Locate the cell with the specified text and output its [x, y] center coordinate. 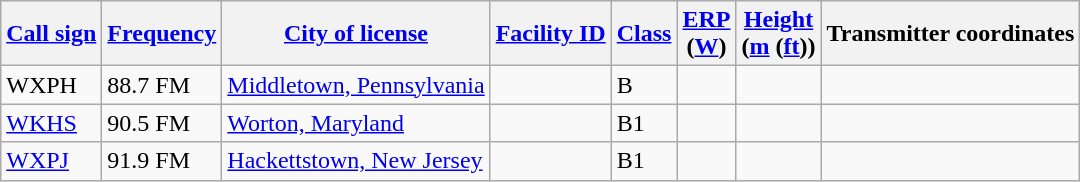
Transmitter coordinates [950, 34]
91.9 FM [162, 161]
Class [644, 34]
Height(m (ft)) [778, 34]
90.5 FM [162, 123]
WKHS [52, 123]
88.7 FM [162, 85]
Middletown, Pennsylvania [356, 85]
WXPH [52, 85]
Frequency [162, 34]
ERP(W) [706, 34]
City of license [356, 34]
Call sign [52, 34]
Worton, Maryland [356, 123]
Hackettstown, New Jersey [356, 161]
WXPJ [52, 161]
B [644, 85]
Facility ID [550, 34]
